Pinpoint the cell where the given text exists, returning its [x, y] midpoint coordinate. 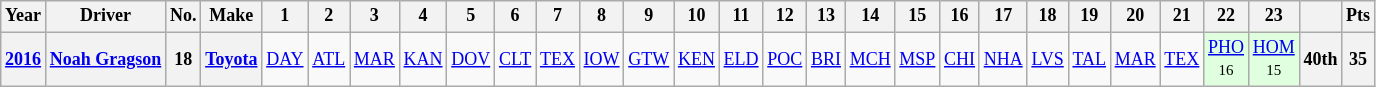
ATL [329, 59]
DAY [285, 59]
POC [785, 59]
5 [471, 16]
Noah Gragson [105, 59]
Make [232, 16]
16 [960, 16]
TAL [1089, 59]
Driver [105, 16]
21 [1182, 16]
CHI [960, 59]
PHO16 [1226, 59]
1 [285, 16]
20 [1135, 16]
No. [184, 16]
40th [1320, 59]
11 [741, 16]
2016 [24, 59]
LVS [1048, 59]
23 [1274, 16]
7 [558, 16]
GTW [649, 59]
KAN [423, 59]
NHA [1003, 59]
IOW [602, 59]
Pts [1358, 16]
6 [516, 16]
Year [24, 16]
3 [375, 16]
KEN [697, 59]
15 [918, 16]
MCH [870, 59]
8 [602, 16]
4 [423, 16]
DOV [471, 59]
MSP [918, 59]
13 [826, 16]
CLT [516, 59]
10 [697, 16]
19 [1089, 16]
22 [1226, 16]
Toyota [232, 59]
12 [785, 16]
14 [870, 16]
ELD [741, 59]
17 [1003, 16]
2 [329, 16]
35 [1358, 59]
9 [649, 16]
HOM15 [1274, 59]
BRI [826, 59]
